Provide the (x, y) coordinate of the cell's center where the given text is located.  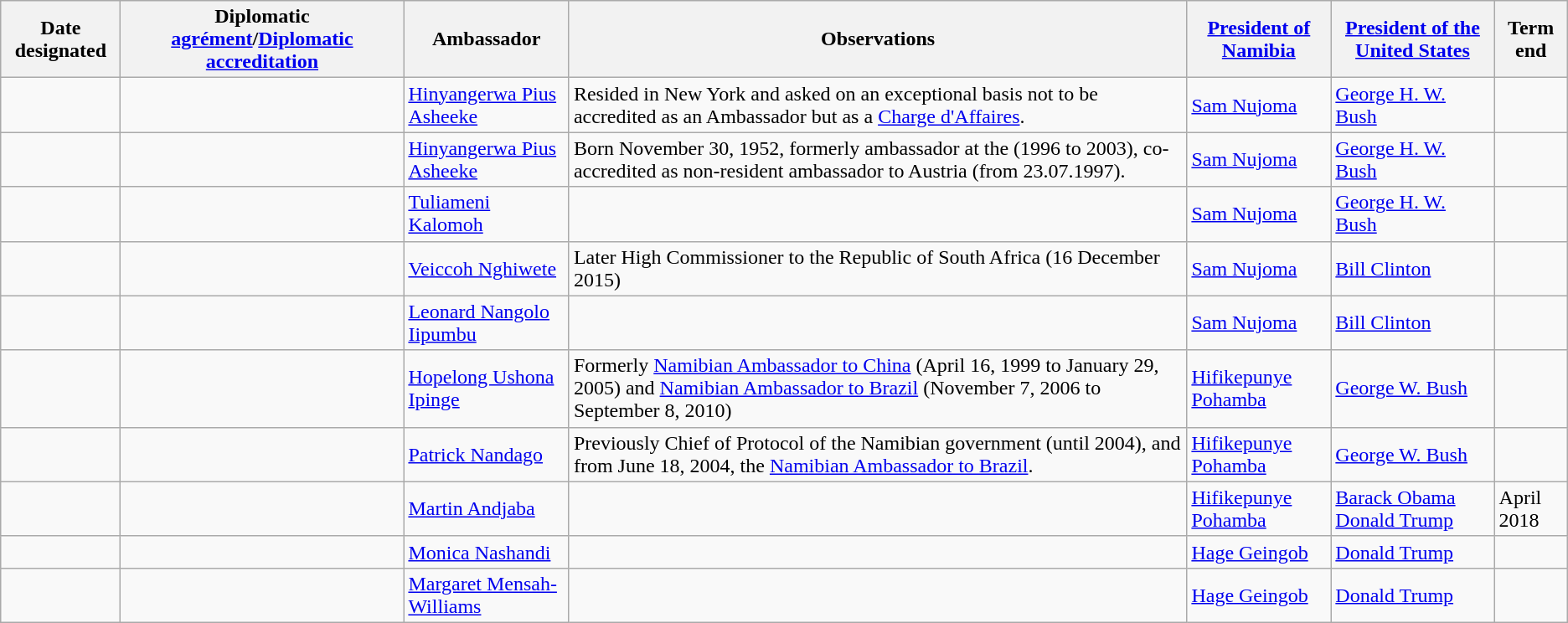
Hopelong Ushona Ipinge (486, 389)
Tuliameni Kalomoh (486, 214)
April 2018 (1531, 509)
President of the United States (1412, 39)
Diplomatic agrément/Diplomatic accreditation (262, 39)
Patrick Nandago (486, 454)
President of Namibia (1259, 39)
Previously Chief of Protocol of the Namibian government (until 2004), and from June 18, 2004, the Namibian Ambassador to Brazil. (878, 454)
Leonard Nangolo Iipumbu (486, 323)
Observations (878, 39)
Formerly Namibian Ambassador to China (April 16, 1999 to January 29, 2005) and Namibian Ambassador to Brazil (November 7, 2006 to September 8, 2010) (878, 389)
Barack ObamaDonald Trump (1412, 509)
Born November 30, 1952, formerly ambassador at the (1996 to 2003), co-accredited as non-resident ambassador to Austria (from 23.07.1997). (878, 159)
Monica Nashandi (486, 552)
Ambassador (486, 39)
Resided in New York and asked on an exceptional basis not to be accredited as an Ambassador but as a Charge d'Affaires. (878, 106)
Veiccoh Nghiwete (486, 268)
Later High Commissioner to the Republic of South Africa (16 December 2015) (878, 268)
Term end (1531, 39)
Margaret Mensah-Williams (486, 595)
Martin Andjaba (486, 509)
Date designated (60, 39)
